Extract the [X, Y] coordinate from the center of the cell holding the provided text.  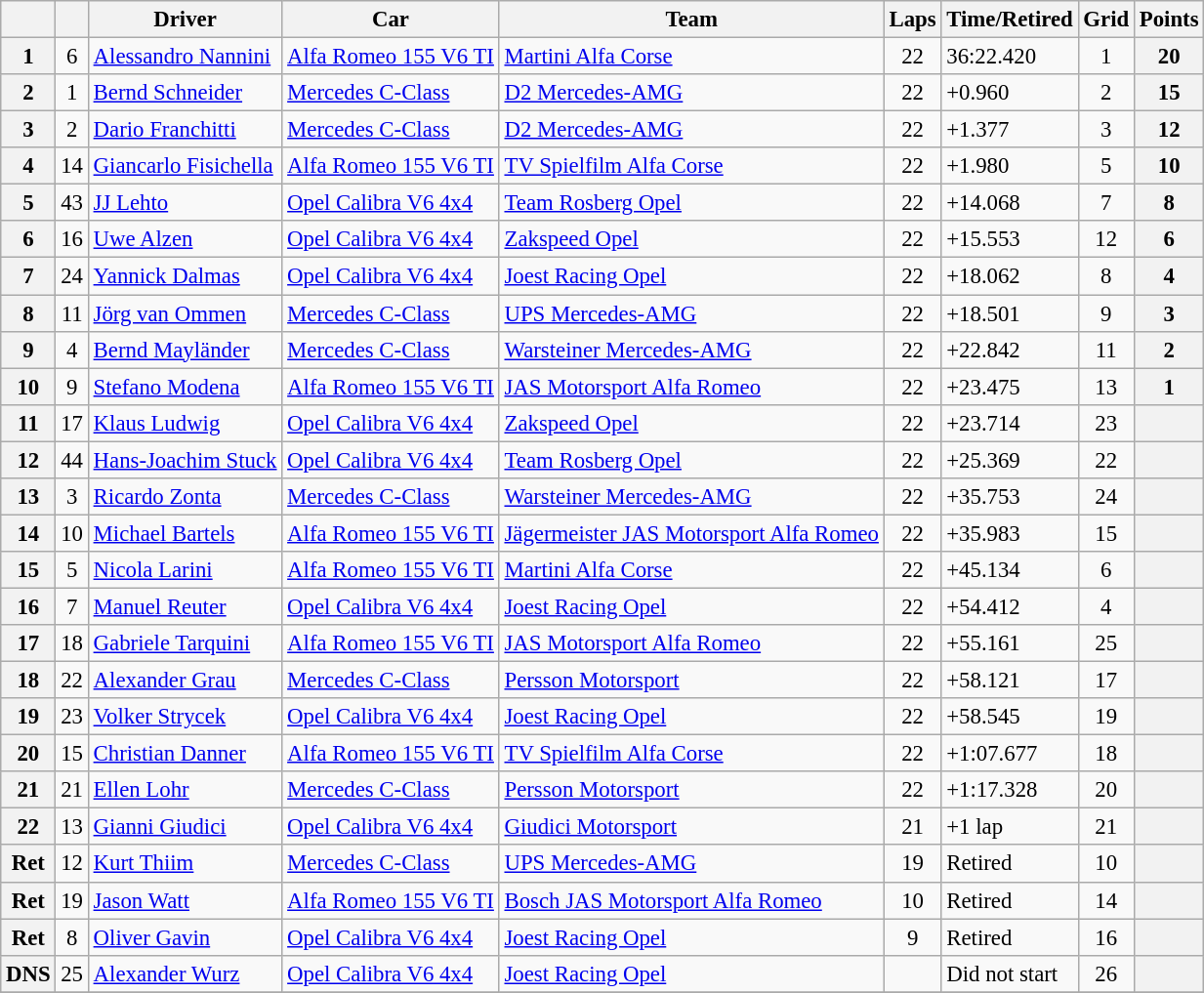
Gabriele Tarquini [186, 643]
36:22.420 [1010, 57]
Uwe Alzen [186, 239]
+18.062 [1010, 276]
JJ Lehto [186, 203]
+23.714 [1010, 423]
26 [1105, 973]
Manuel Reuter [186, 606]
44 [72, 460]
Bosch JAS Motorsport Alfa Romeo [691, 900]
Giudici Motorsport [691, 827]
Kurt Thiim [186, 864]
Grid [1105, 20]
+58.121 [1010, 681]
+35.983 [1010, 533]
Gianni Giudici [186, 827]
Car [391, 20]
Team [691, 20]
Alessandro Nannini [186, 57]
+45.134 [1010, 570]
+1 lap [1010, 827]
Alexander Wurz [186, 973]
Laps [912, 20]
Bernd Mayländer [186, 350]
Hans-Joachim Stuck [186, 460]
Did not start [1010, 973]
+55.161 [1010, 643]
+15.553 [1010, 239]
Driver [186, 20]
DNS [28, 973]
Time/Retired [1010, 20]
Stefano Modena [186, 387]
+1:17.328 [1010, 790]
+58.545 [1010, 717]
Nicola Larini [186, 570]
Volker Strycek [186, 717]
+35.753 [1010, 497]
+1.377 [1010, 130]
Points [1168, 20]
+1:07.677 [1010, 754]
43 [72, 203]
Jason Watt [186, 900]
+54.412 [1010, 606]
Oliver Gavin [186, 937]
Klaus Ludwig [186, 423]
Jägermeister JAS Motorsport Alfa Romeo [691, 533]
Yannick Dalmas [186, 276]
+14.068 [1010, 203]
+18.501 [1010, 313]
Dario Franchitti [186, 130]
Christian Danner [186, 754]
+25.369 [1010, 460]
+0.960 [1010, 93]
Michael Bartels [186, 533]
+1.980 [1010, 166]
+23.475 [1010, 387]
Ellen Lohr [186, 790]
Jörg van Ommen [186, 313]
Giancarlo Fisichella [186, 166]
Ricardo Zonta [186, 497]
Alexander Grau [186, 681]
Bernd Schneider [186, 93]
+22.842 [1010, 350]
